Pinpoint the cell where the given text exists, returning its [X, Y] midpoint coordinate. 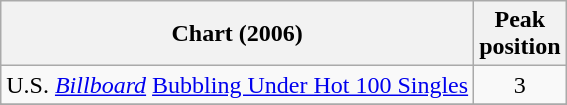
3 [520, 85]
Chart (2006) [238, 34]
Peakposition [520, 34]
U.S. Billboard Bubbling Under Hot 100 Singles [238, 85]
